Output the [X, Y] coordinate of the center of the cell containing the given text.  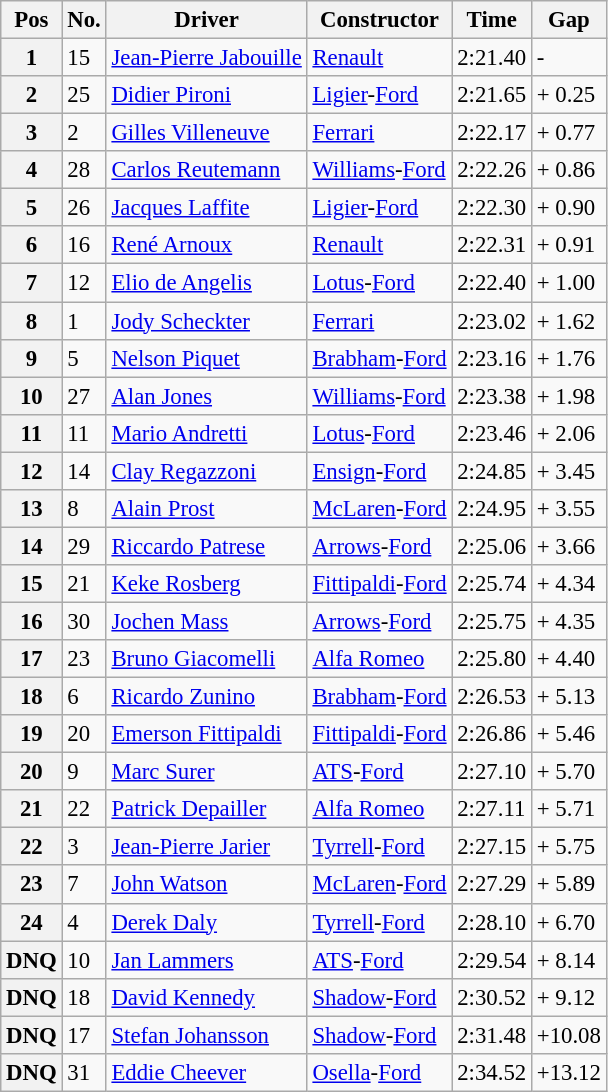
+ 5.75 [568, 847]
+ 0.86 [568, 170]
Bruno Giacomelli [206, 659]
Jacques Laffite [206, 208]
+ 1.00 [568, 283]
+ 0.25 [568, 95]
+ 9.12 [568, 997]
Jody Scheckter [206, 321]
David Kennedy [206, 997]
29 [84, 546]
Stefan Johansson [206, 1035]
Eddie Cheever [206, 1073]
+ 5.13 [568, 697]
2:22.31 [492, 245]
Derek Daly [206, 922]
2:21.40 [492, 58]
Alan Jones [206, 396]
24 [32, 922]
2:23.46 [492, 433]
John Watson [206, 885]
+ 5.89 [568, 885]
2:22.40 [492, 283]
Gap [568, 20]
+ 3.66 [568, 546]
30 [84, 621]
Elio de Angelis [206, 283]
Riccardo Patrese [206, 546]
2:24.95 [492, 509]
Gilles Villeneuve [206, 133]
19 [32, 734]
- [568, 58]
+ 1.76 [568, 358]
+ 4.34 [568, 584]
2:26.53 [492, 697]
+13.12 [568, 1073]
Emerson Fittipaldi [206, 734]
2:30.52 [492, 997]
2:22.17 [492, 133]
+ 3.55 [568, 509]
Time [492, 20]
Osella-Ford [380, 1073]
26 [84, 208]
+ 4.40 [568, 659]
Keke Rosberg [206, 584]
Ricardo Zunino [206, 697]
2:27.11 [492, 809]
Marc Surer [206, 772]
No. [84, 20]
2:31.48 [492, 1035]
2:25.06 [492, 546]
Patrick Depailler [206, 809]
2:23.38 [492, 396]
2:22.26 [492, 170]
+ 6.70 [568, 922]
2:27.15 [492, 847]
Didier Pironi [206, 95]
2:22.30 [492, 208]
+10.08 [568, 1035]
Nelson Piquet [206, 358]
René Arnoux [206, 245]
2:24.85 [492, 471]
2:23.16 [492, 358]
2:28.10 [492, 922]
2:27.10 [492, 772]
Alain Prost [206, 509]
Mario Andretti [206, 433]
Constructor [380, 20]
2:21.65 [492, 95]
13 [32, 509]
Jan Lammers [206, 960]
+ 5.46 [568, 734]
Clay Regazzoni [206, 471]
+ 5.70 [568, 772]
2:26.86 [492, 734]
2:29.54 [492, 960]
+ 0.91 [568, 245]
27 [84, 396]
Ensign-Ford [380, 471]
+ 5.71 [568, 809]
2:23.02 [492, 321]
+ 1.98 [568, 396]
25 [84, 95]
Carlos Reutemann [206, 170]
28 [84, 170]
+ 0.90 [568, 208]
Jean-Pierre Jarier [206, 847]
2:25.74 [492, 584]
+ 3.45 [568, 471]
31 [84, 1073]
+ 0.77 [568, 133]
Jean-Pierre Jabouille [206, 58]
2:25.75 [492, 621]
2:27.29 [492, 885]
2:34.52 [492, 1073]
Pos [32, 20]
+ 4.35 [568, 621]
+ 1.62 [568, 321]
2:25.80 [492, 659]
+ 2.06 [568, 433]
+ 8.14 [568, 960]
Driver [206, 20]
Jochen Mass [206, 621]
